For the text-containing cell, return its midpoint in [X, Y] coordinate format. 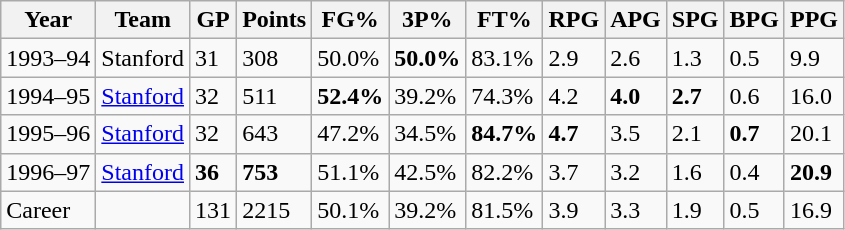
20.9 [814, 172]
2.6 [636, 58]
20.1 [814, 134]
31 [214, 58]
4.0 [636, 96]
PPG [814, 20]
9.9 [814, 58]
34.5% [428, 134]
2215 [274, 210]
0.7 [754, 134]
16.0 [814, 96]
3.9 [574, 210]
RPG [574, 20]
SPG [695, 20]
3.7 [574, 172]
74.3% [504, 96]
2.7 [695, 96]
308 [274, 58]
52.4% [350, 96]
3.2 [636, 172]
2.9 [574, 58]
1993–94 [48, 58]
42.5% [428, 172]
0.6 [754, 96]
83.1% [504, 58]
1994–95 [48, 96]
3.5 [636, 134]
GP [214, 20]
APG [636, 20]
Year [48, 20]
1996–97 [48, 172]
Points [274, 20]
51.1% [350, 172]
47.2% [350, 134]
Career [48, 210]
643 [274, 134]
50.1% [350, 210]
1.3 [695, 58]
131 [214, 210]
4.2 [574, 96]
81.5% [504, 210]
FG% [350, 20]
0.4 [754, 172]
1.9 [695, 210]
16.9 [814, 210]
36 [214, 172]
Team [143, 20]
BPG [754, 20]
753 [274, 172]
82.2% [504, 172]
4.7 [574, 134]
3.3 [636, 210]
3P% [428, 20]
511 [274, 96]
FT% [504, 20]
84.7% [504, 134]
2.1 [695, 134]
1995–96 [48, 134]
1.6 [695, 172]
